Search for the cell housing the specified text and yield its (x, y) center coordinate. 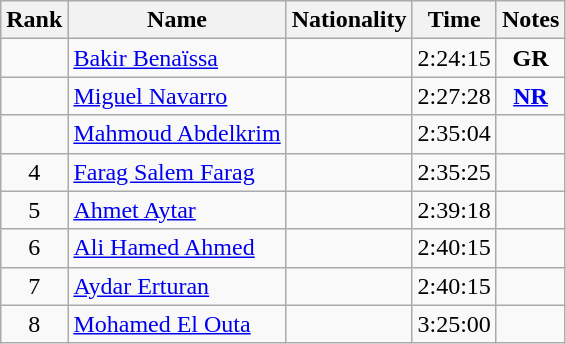
Name (177, 20)
5 (34, 210)
Ali Hamed Ahmed (177, 248)
2:24:15 (454, 58)
8 (34, 324)
6 (34, 248)
Notes (530, 20)
3:25:00 (454, 324)
Nationality (349, 20)
Time (454, 20)
NR (530, 96)
Aydar Erturan (177, 286)
4 (34, 172)
2:27:28 (454, 96)
Miguel Navarro (177, 96)
Mohamed El Outa (177, 324)
Rank (34, 20)
Ahmet Aytar (177, 210)
7 (34, 286)
2:39:18 (454, 210)
2:35:25 (454, 172)
Bakir Benaïssa (177, 58)
Mahmoud Abdelkrim (177, 134)
2:35:04 (454, 134)
GR (530, 58)
Farag Salem Farag (177, 172)
